Locate the cell with the specified text and output its (x, y) center coordinate. 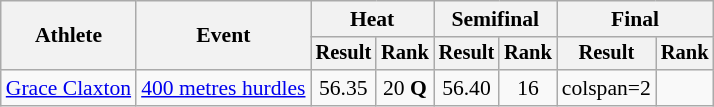
56.35 (344, 88)
Grace Claxton (68, 88)
Semifinal (496, 19)
20 Q (405, 88)
400 metres hurdles (223, 88)
Final (636, 19)
Athlete (68, 36)
16 (528, 88)
Event (223, 36)
Heat (372, 19)
colspan=2 (606, 88)
56.40 (467, 88)
